Capture the cell that displays the provided text and extract its (x, y) central coordinate. 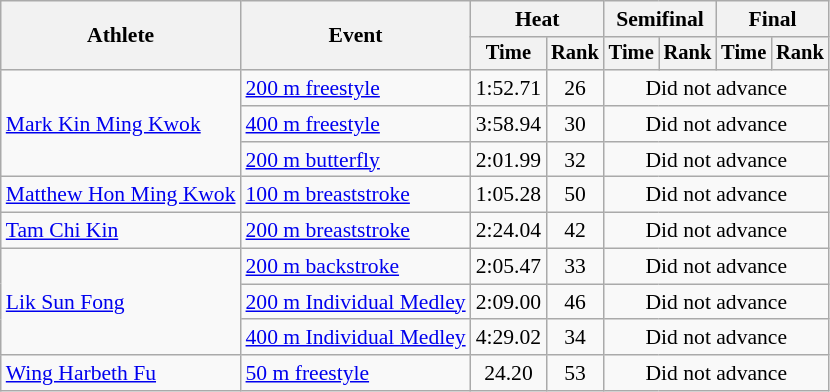
200 m backstroke (356, 267)
Tam Chi Kin (121, 231)
50 m freestyle (356, 373)
Athlete (121, 36)
200 m butterfly (356, 160)
34 (575, 338)
Matthew Hon Ming Kwok (121, 195)
3:58.94 (508, 124)
Mark Kin Ming Kwok (121, 124)
42 (575, 231)
26 (575, 88)
50 (575, 195)
Heat (538, 19)
2:24.04 (508, 231)
30 (575, 124)
4:29.02 (508, 338)
Semifinal (660, 19)
46 (575, 302)
Event (356, 36)
200 m Individual Medley (356, 302)
32 (575, 160)
2:01.99 (508, 160)
2:09.00 (508, 302)
100 m breaststroke (356, 195)
Final (772, 19)
200 m freestyle (356, 88)
1:05.28 (508, 195)
53 (575, 373)
Wing Harbeth Fu (121, 373)
Lik Sun Fong (121, 302)
400 m freestyle (356, 124)
400 m Individual Medley (356, 338)
33 (575, 267)
1:52.71 (508, 88)
200 m breaststroke (356, 231)
2:05.47 (508, 267)
24.20 (508, 373)
